For the text-containing cell, return its midpoint in (X, Y) coordinate format. 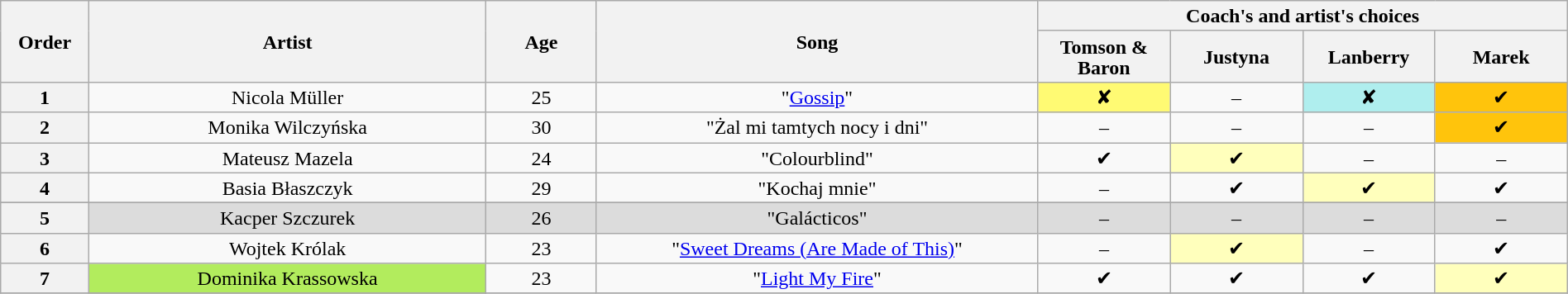
Wojtek Królak (287, 248)
Age (541, 41)
1 (45, 97)
"Galácticos" (817, 218)
Justyna (1236, 56)
4 (45, 188)
Monika Wilczyńska (287, 127)
7 (45, 279)
25 (541, 97)
Mateusz Mazela (287, 157)
24 (541, 157)
"Sweet Dreams (Are Made of This)" (817, 248)
Coach's and artist's choices (1303, 17)
5 (45, 218)
Nicola Müller (287, 97)
"Colourblind" (817, 157)
Song (817, 41)
"Gossip" (817, 97)
Artist (287, 41)
6 (45, 248)
26 (541, 218)
Lanberry (1369, 56)
Marek (1501, 56)
"Żal mi tamtych nocy i dni" (817, 127)
2 (45, 127)
Dominika Krassowska (287, 279)
3 (45, 157)
30 (541, 127)
29 (541, 188)
Tomson & Baron (1104, 56)
Order (45, 41)
Kacper Szczurek (287, 218)
"Kochaj mnie" (817, 188)
Basia Błaszczyk (287, 188)
"Light My Fire" (817, 279)
